Search for the cell housing the specified text and yield its [x, y] center coordinate. 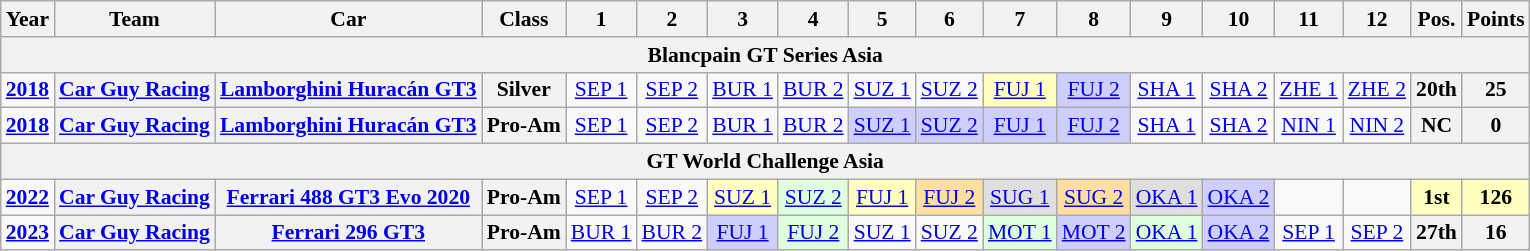
NIN 2 [1377, 126]
2023 [28, 233]
Points [1496, 19]
GT World Challenge Asia [766, 162]
3 [742, 19]
10 [1239, 19]
Team [134, 19]
126 [1496, 197]
5 [882, 19]
1st [1436, 197]
1 [602, 19]
NIN 1 [1308, 126]
NC [1436, 126]
4 [814, 19]
6 [950, 19]
16 [1496, 233]
Pos. [1436, 19]
27th [1436, 233]
Ferrari 488 GT3 Evo 2020 [348, 197]
11 [1308, 19]
2022 [28, 197]
Class [524, 19]
2 [672, 19]
20th [1436, 90]
Car [348, 19]
8 [1094, 19]
12 [1377, 19]
MOT 1 [1020, 233]
0 [1496, 126]
ZHE 1 [1308, 90]
ZHE 2 [1377, 90]
SUG 1 [1020, 197]
7 [1020, 19]
Ferrari 296 GT3 [348, 233]
SUG 2 [1094, 197]
MOT 2 [1094, 233]
25 [1496, 90]
Silver [524, 90]
Blancpain GT Series Asia [766, 55]
9 [1167, 19]
Year [28, 19]
